From the cell containing the given text, extract its center point as (X, Y) coordinate. 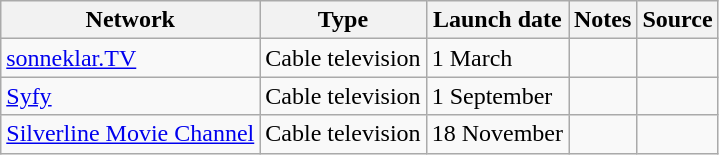
Source (678, 20)
Launch date (497, 20)
18 November (497, 134)
Network (130, 20)
sonneklar.TV (130, 58)
Notes (602, 20)
1 March (497, 58)
Syfy (130, 96)
1 September (497, 96)
Type (343, 20)
Silverline Movie Channel (130, 134)
